Extract the (x, y) coordinate from the center of the cell holding the provided text.  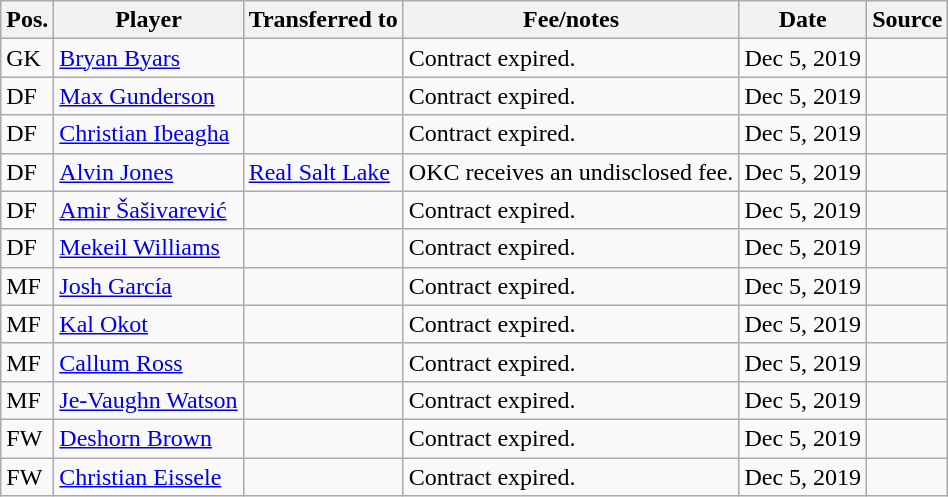
Player (148, 20)
Real Salt Lake (323, 172)
OKC receives an undisclosed fee. (571, 172)
Je-Vaughn Watson (148, 400)
Callum Ross (148, 362)
Mekeil Williams (148, 248)
Kal Okot (148, 324)
Deshorn Brown (148, 438)
Christian Ibeagha (148, 134)
Transferred to (323, 20)
Amir Šašivarević (148, 210)
GK (28, 58)
Date (803, 20)
Bryan Byars (148, 58)
Fee/notes (571, 20)
Source (908, 20)
Max Gunderson (148, 96)
Alvin Jones (148, 172)
Pos. (28, 20)
Josh García (148, 286)
Christian Eissele (148, 477)
